Find where the given text appears and provide that cell's center as (X, Y) coordinate. 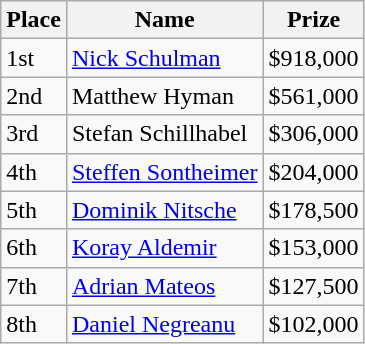
Daniel Negreanu (164, 324)
Nick Schulman (164, 58)
Prize (314, 20)
Dominik Nitsche (164, 210)
8th (34, 324)
5th (34, 210)
Name (164, 20)
7th (34, 286)
$204,000 (314, 172)
Adrian Mateos (164, 286)
$153,000 (314, 248)
$561,000 (314, 96)
3rd (34, 134)
$918,000 (314, 58)
2nd (34, 96)
$127,500 (314, 286)
1st (34, 58)
Matthew Hyman (164, 96)
Place (34, 20)
$306,000 (314, 134)
Koray Aldemir (164, 248)
Stefan Schillhabel (164, 134)
6th (34, 248)
$102,000 (314, 324)
$178,500 (314, 210)
4th (34, 172)
Steffen Sontheimer (164, 172)
